Search for the cell housing the specified text and yield its (X, Y) center coordinate. 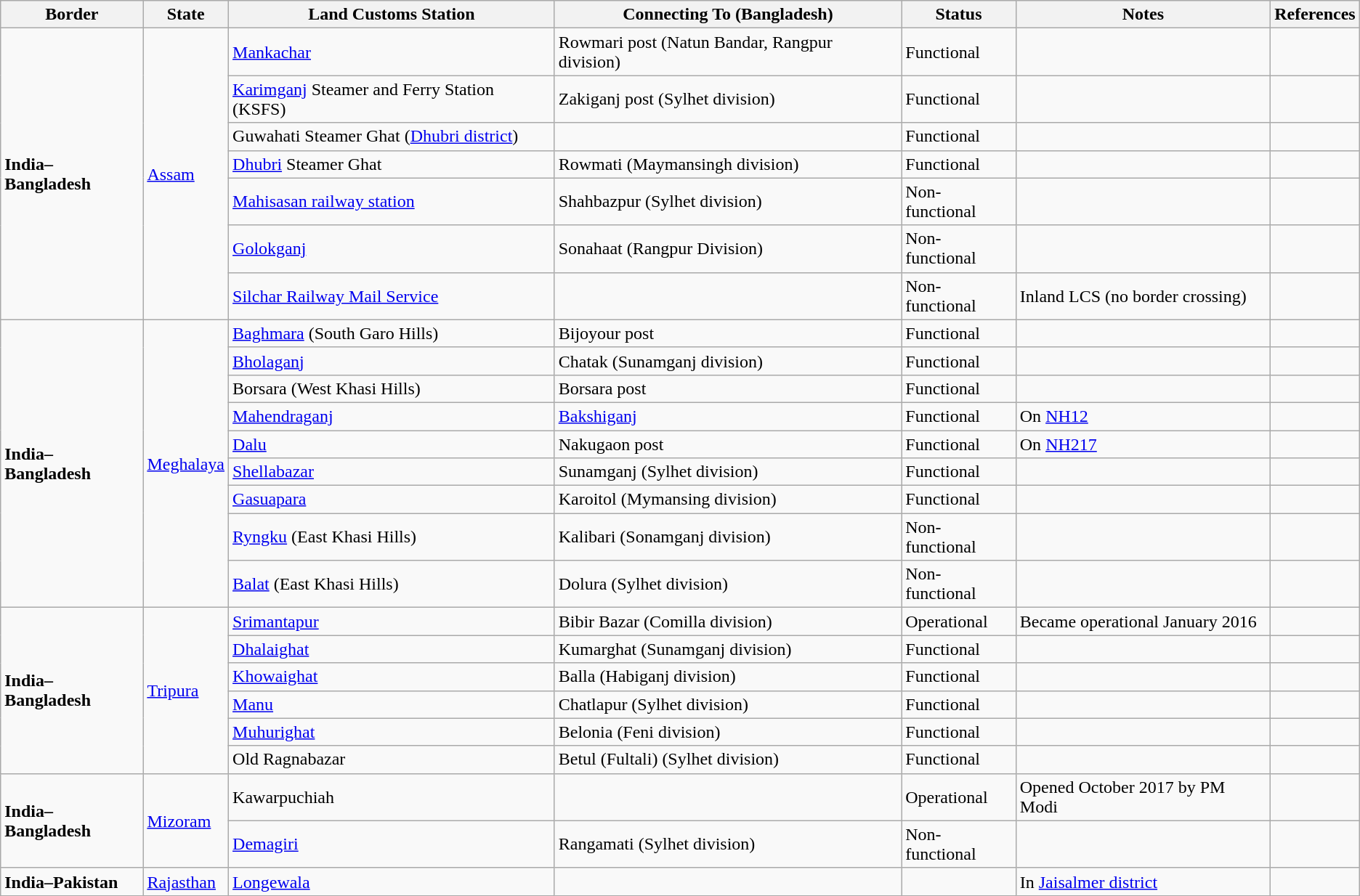
In Jaisalmer district (1143, 881)
Rowmati (Maymansingh division) (728, 164)
Borsara post (728, 388)
Bijoyour post (728, 333)
Rajasthan (186, 881)
On NH12 (1143, 416)
Belonia (Feni division) (728, 732)
Karoitol (Mymansing division) (728, 500)
Mizoram (186, 820)
Inland LCS (no border crossing) (1143, 296)
Chatlapur (Sylhet division) (728, 704)
Old Ragnabazar (392, 759)
Status (959, 15)
References (1315, 15)
Longewala (392, 881)
Dolura (Sylhet division) (728, 584)
Shellabazar (392, 472)
Khowaighat (392, 677)
Sunamganj (Sylhet division) (728, 472)
Notes (1143, 15)
Sonahaat (Rangpur Division) (728, 248)
Rowmari post (Natun Bandar, Rangpur division) (728, 52)
Guwahati Steamer Ghat (Dhubri district) (392, 137)
State (186, 15)
Golokganj (392, 248)
Manu (392, 704)
Gasuapara (392, 500)
Betul (Fultali) (Sylhet division) (728, 759)
Rangamati (Sylhet division) (728, 844)
Karimganj Steamer and Ferry Station (KSFS) (392, 99)
Mahisasan railway station (392, 202)
Srimantapur (392, 622)
Mankachar (392, 52)
On NH217 (1143, 444)
Baghmara (South Garo Hills) (392, 333)
Bibir Bazar (Comilla division) (728, 622)
Shahbazpur (Sylhet division) (728, 202)
Nakugaon post (728, 444)
Assam (186, 174)
Meghalaya (186, 463)
Balat (East Khasi Hills) (392, 584)
Chatak (Sunamganj division) (728, 361)
Silchar Railway Mail Service (392, 296)
Kalibari (Sonamganj division) (728, 537)
Border (72, 15)
Ryngku (East Khasi Hills) (392, 537)
Kumarghat (Sunamganj division) (728, 649)
Opened October 2017 by PM Modi (1143, 797)
Kawarpuchiah (392, 797)
Bakshiganj (728, 416)
Demagiri (392, 844)
Dhubri Steamer Ghat (392, 164)
Tripura (186, 691)
Dalu (392, 444)
Land Customs Station (392, 15)
Zakiganj post (Sylhet division) (728, 99)
Connecting To (Bangladesh) (728, 15)
Mahendraganj (392, 416)
Balla (Habiganj division) (728, 677)
Bholaganj (392, 361)
Became operational January 2016 (1143, 622)
Dhalaighat (392, 649)
India–Pakistan (72, 881)
Borsara (West Khasi Hills) (392, 388)
Muhurighat (392, 732)
